Locate the cell with the specified text and output its [X, Y] center coordinate. 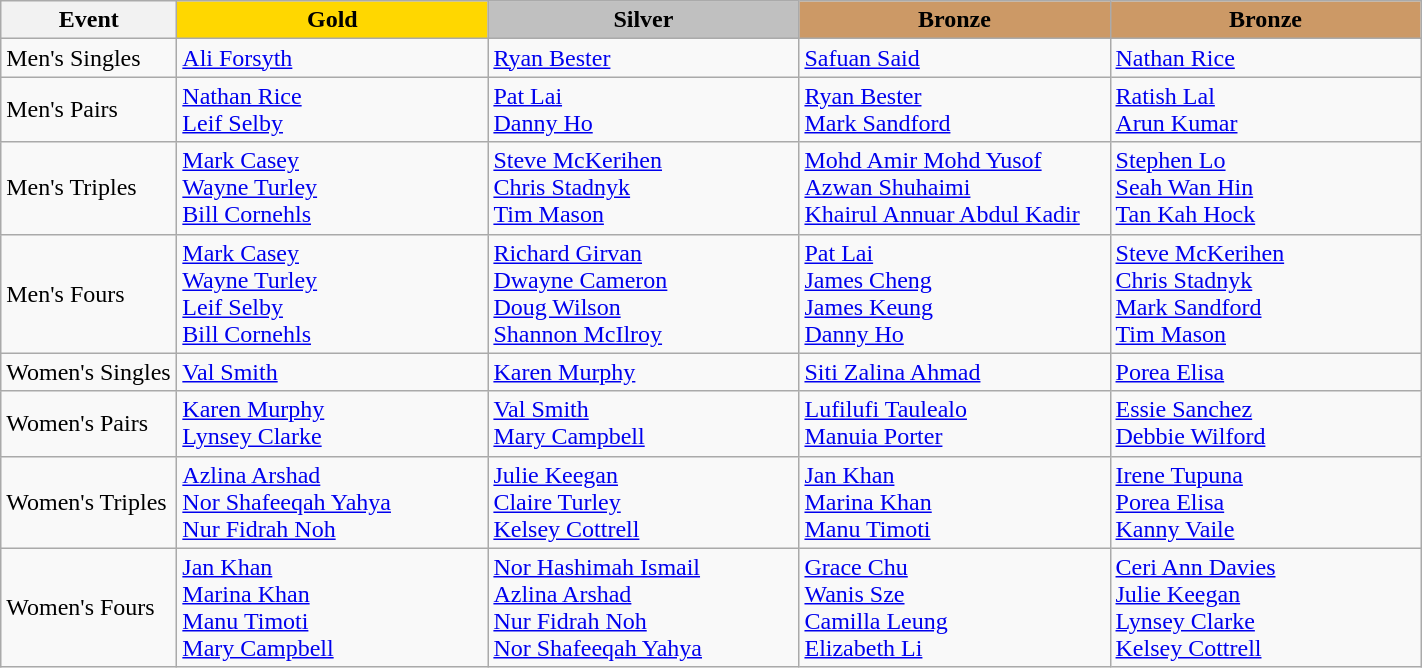
Men's Pairs [89, 110]
Steve McKerihenChris StadnykMark SandfordTim Mason [1266, 294]
Stephen LoSeah Wan HinTan Kah Hock [1266, 188]
Siti Zalina Ahmad [954, 372]
Mohd Amir Mohd YusofAzwan ShuhaimiKhairul Annuar Abdul Kadir [954, 188]
Ratish LalArun Kumar [1266, 110]
Jan KhanMarina KhanManu TimotiMary Campbell [332, 608]
Karen Murphy [644, 372]
Ali Forsyth [332, 58]
Men's Singles [89, 58]
Pat LaiJames ChengJames KeungDanny Ho [954, 294]
Gold [332, 20]
Women's Fours [89, 608]
Steve McKerihenChris StadnykTim Mason [644, 188]
Lufilufi TaulealoManuia Porter [954, 424]
Essie SanchezDebbie Wilford [1266, 424]
Men's Fours [89, 294]
Ryan Bester [644, 58]
Jan KhanMarina KhanManu Timoti [954, 502]
Women's Singles [89, 372]
Richard GirvanDwayne CameronDoug WilsonShannon McIlroy [644, 294]
Julie KeeganClaire TurleyKelsey Cottrell [644, 502]
Val Smith [332, 372]
Nathan Rice Leif Selby [332, 110]
Ryan BesterMark Sandford [954, 110]
Silver [644, 20]
Women's Triples [89, 502]
Ceri Ann DaviesJulie KeeganLynsey ClarkeKelsey Cottrell [1266, 608]
Nor Hashimah IsmailAzlina ArshadNur Fidrah NohNor Shafeeqah Yahya [644, 608]
Event [89, 20]
Women's Pairs [89, 424]
Grace ChuWanis SzeCamilla LeungElizabeth Li [954, 608]
Mark CaseyWayne TurleyLeif SelbyBill Cornehls [332, 294]
Men's Triples [89, 188]
Mark CaseyWayne TurleyBill Cornehls [332, 188]
Irene TupunaPorea ElisaKanny Vaile [1266, 502]
Azlina ArshadNor Shafeeqah YahyaNur Fidrah Noh [332, 502]
Val SmithMary Campbell [644, 424]
Safuan Said [954, 58]
Karen Murphy Lynsey Clarke [332, 424]
Nathan Rice [1266, 58]
Pat LaiDanny Ho [644, 110]
Porea Elisa [1266, 372]
